Provide the [X, Y] coordinate of the cell's center where the given text is located.  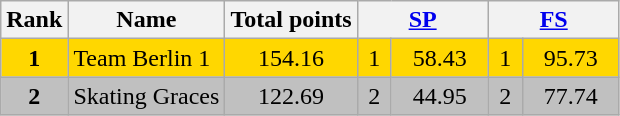
122.69 [291, 96]
Name [146, 20]
154.16 [291, 58]
58.43 [440, 58]
Rank [34, 20]
Team Berlin 1 [146, 58]
77.74 [570, 96]
Total points [291, 20]
44.95 [440, 96]
SP [422, 20]
Skating Graces [146, 96]
95.73 [570, 58]
FS [554, 20]
